Search for the cell housing the specified text and yield its [x, y] center coordinate. 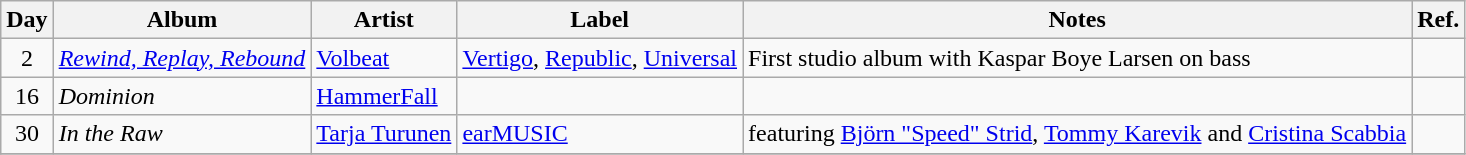
2 [27, 58]
Volbeat [384, 58]
Artist [384, 20]
featuring Björn "Speed" Strid, Tommy Karevik and Cristina Scabbia [1078, 134]
Album [182, 20]
Dominion [182, 96]
HammerFall [384, 96]
Label [600, 20]
30 [27, 134]
Rewind, Replay, Rebound [182, 58]
Notes [1078, 20]
In the Raw [182, 134]
Day [27, 20]
Ref. [1438, 20]
First studio album with Kaspar Boye Larsen on bass [1078, 58]
Tarja Turunen [384, 134]
Vertigo, Republic, Universal [600, 58]
earMUSIC [600, 134]
16 [27, 96]
